Capture the cell that displays the provided text and extract its (x, y) central coordinate. 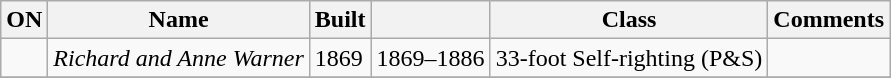
ON (24, 20)
Name (178, 20)
Comments (829, 20)
1869–1886 (430, 58)
33-foot Self-righting (P&S) (629, 58)
Built (340, 20)
Class (629, 20)
1869 (340, 58)
Richard and Anne Warner (178, 58)
